Search for the cell housing the specified text and yield its (X, Y) center coordinate. 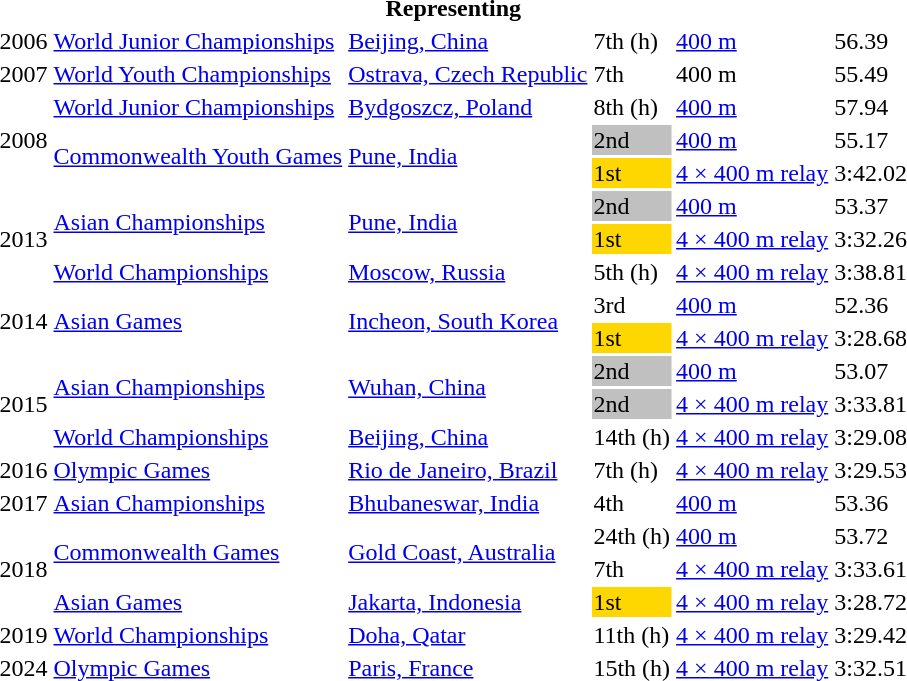
Bydgoszcz, Poland (468, 107)
Moscow, Russia (468, 272)
8th (h) (632, 107)
World Youth Championships (198, 74)
4th (632, 503)
Doha, Qatar (468, 635)
3rd (632, 305)
Olympic Games (198, 470)
Rio de Janeiro, Brazil (468, 470)
Ostrava, Czech Republic (468, 74)
Bhubaneswar, India (468, 503)
24th (h) (632, 536)
Gold Coast, Australia (468, 552)
11th (h) (632, 635)
Wuhan, China (468, 388)
Commonwealth Games (198, 552)
14th (h) (632, 437)
5th (h) (632, 272)
Commonwealth Youth Games (198, 156)
Incheon, South Korea (468, 322)
Jakarta, Indonesia (468, 602)
